Locate the cell with the specified text and output its [X, Y] center coordinate. 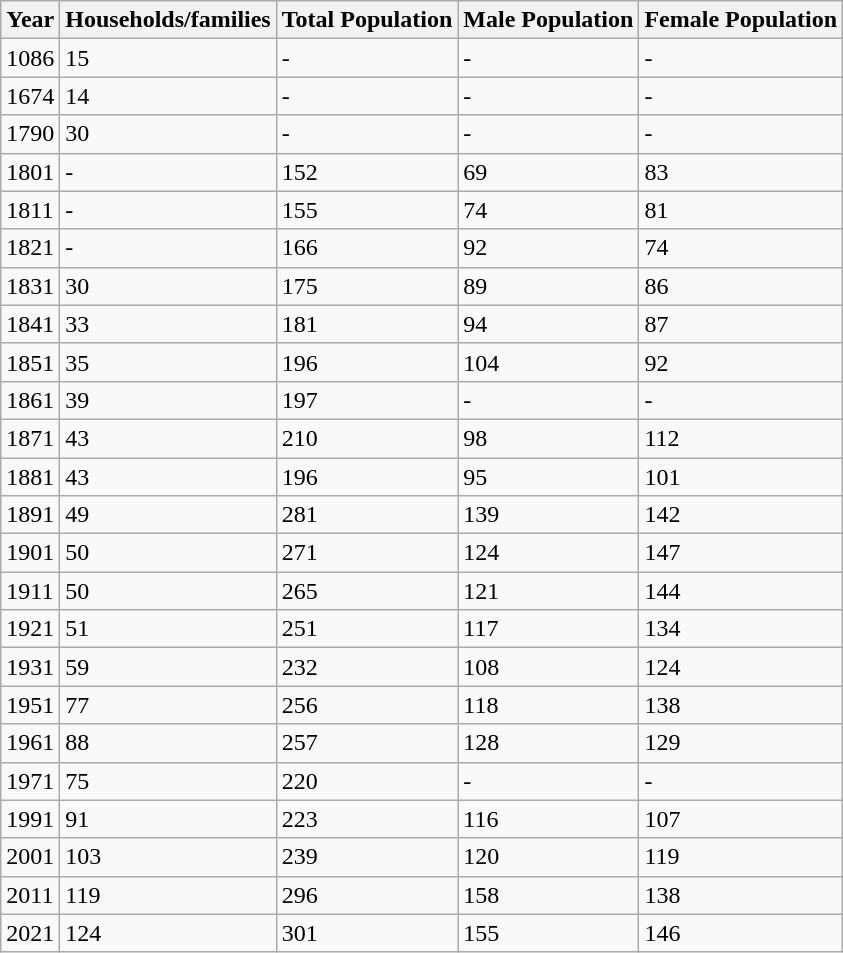
1891 [30, 515]
107 [741, 819]
271 [367, 553]
Male Population [548, 20]
51 [168, 629]
1901 [30, 553]
251 [367, 629]
Year [30, 20]
152 [367, 172]
281 [367, 515]
1881 [30, 477]
1801 [30, 172]
166 [367, 248]
35 [168, 362]
39 [168, 400]
59 [168, 667]
1931 [30, 667]
1911 [30, 591]
69 [548, 172]
15 [168, 58]
1086 [30, 58]
147 [741, 553]
1841 [30, 324]
220 [367, 781]
181 [367, 324]
1811 [30, 210]
121 [548, 591]
144 [741, 591]
120 [548, 857]
1831 [30, 286]
142 [741, 515]
Female Population [741, 20]
1971 [30, 781]
118 [548, 705]
2011 [30, 895]
94 [548, 324]
83 [741, 172]
2001 [30, 857]
175 [367, 286]
256 [367, 705]
257 [367, 743]
87 [741, 324]
117 [548, 629]
81 [741, 210]
33 [168, 324]
Total Population [367, 20]
1674 [30, 96]
1851 [30, 362]
1821 [30, 248]
14 [168, 96]
239 [367, 857]
91 [168, 819]
1790 [30, 134]
116 [548, 819]
1871 [30, 438]
1921 [30, 629]
101 [741, 477]
1951 [30, 705]
104 [548, 362]
1961 [30, 743]
158 [548, 895]
146 [741, 933]
265 [367, 591]
88 [168, 743]
128 [548, 743]
301 [367, 933]
77 [168, 705]
139 [548, 515]
49 [168, 515]
86 [741, 286]
89 [548, 286]
197 [367, 400]
296 [367, 895]
232 [367, 667]
103 [168, 857]
134 [741, 629]
2021 [30, 933]
210 [367, 438]
112 [741, 438]
75 [168, 781]
1991 [30, 819]
108 [548, 667]
95 [548, 477]
129 [741, 743]
1861 [30, 400]
98 [548, 438]
Households/families [168, 20]
223 [367, 819]
